Extract the [X, Y] coordinate from the center of the cell holding the provided text.  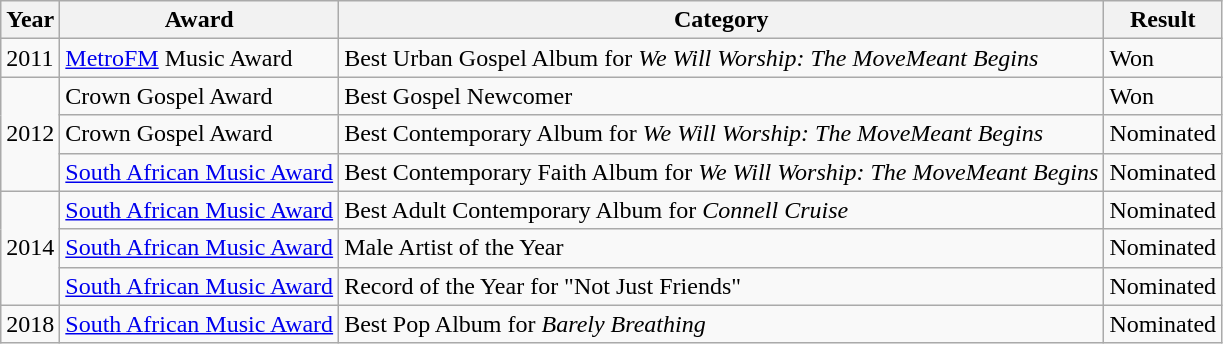
Best Urban Gospel Album for We Will Worship: The MoveMeant Begins [722, 58]
Category [722, 20]
2018 [30, 324]
2012 [30, 134]
Best Adult Contemporary Album for Connell Cruise [722, 210]
Best Contemporary Faith Album for We Will Worship: The MoveMeant Begins [722, 172]
2014 [30, 248]
Year [30, 20]
2011 [30, 58]
Record of the Year for "Not Just Friends" [722, 286]
Result [1163, 20]
Best Pop Album for Barely Breathing [722, 324]
MetroFM Music Award [200, 58]
Award [200, 20]
Best Contemporary Album for We Will Worship: The MoveMeant Begins [722, 134]
Best Gospel Newcomer [722, 96]
Male Artist of the Year [722, 248]
